Provide the (X, Y) coordinate of the cell's center where the given text is located.  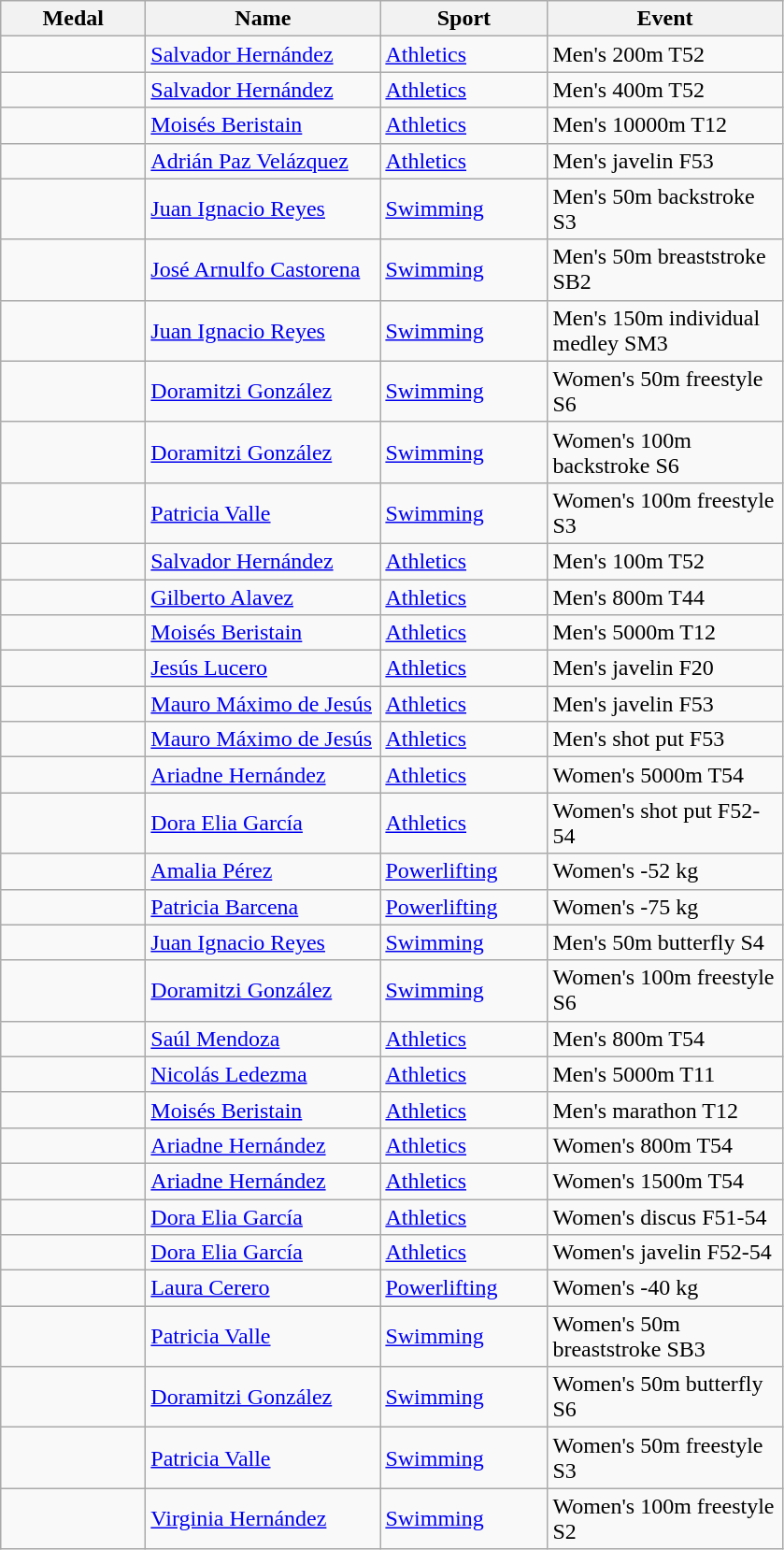
Men's marathon T12 (665, 1110)
Women's 50m freestyle S6 (665, 391)
Women's 5000m T54 (665, 775)
Men's 10000m T12 (665, 125)
Saúl Mendoza (264, 1039)
Women's discus F51-54 (665, 1216)
Sport (463, 19)
Women's 50m breaststroke SB3 (665, 1337)
Women's shot put F52-54 (665, 823)
Adrián Paz Velázquez (264, 161)
José Arnulfo Castorena (264, 269)
Laura Cerero (264, 1288)
Patricia Barcena (264, 907)
Men's 5000m T12 (665, 633)
Jesús Lucero (264, 668)
Men's 800m T44 (665, 597)
Women's 100m freestyle S3 (665, 512)
Amalia Pérez (264, 871)
Medal (73, 19)
Nicolás Ledezma (264, 1074)
Women's 100m freestyle S2 (665, 1518)
Women's -75 kg (665, 907)
Women's 100m freestyle S6 (665, 991)
Men's 150m individual medley SM3 (665, 331)
Men's 400m T52 (665, 90)
Men's 50m breaststroke SB2 (665, 269)
Name (264, 19)
Event (665, 19)
Women's 100m backstroke S6 (665, 452)
Women's -52 kg (665, 871)
Women's 1500m T54 (665, 1181)
Men's 50m backstroke S3 (665, 209)
Men's shot put F53 (665, 739)
Virginia Hernández (264, 1518)
Gilberto Alavez (264, 597)
Men's 5000m T11 (665, 1074)
Women's 50m butterfly S6 (665, 1397)
Men's 200m T52 (665, 54)
Men's javelin F20 (665, 668)
Women's -40 kg (665, 1288)
Men's 800m T54 (665, 1039)
Women's 800m T54 (665, 1145)
Women's javelin F52-54 (665, 1253)
Men's 100m T52 (665, 561)
Women's 50m freestyle S3 (665, 1458)
Men's 50m butterfly S4 (665, 942)
